Return the (X, Y) coordinate for the center point of the cell that contains the specified text.  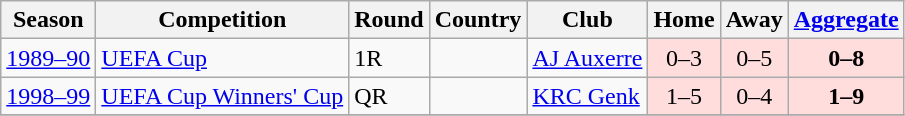
Away (754, 20)
0–4 (754, 96)
UEFA Cup Winners' Cup (222, 96)
Competition (222, 20)
1989–90 (48, 58)
UEFA Cup (222, 58)
Country (478, 20)
AJ Auxerre (588, 58)
QR (389, 96)
1998–99 (48, 96)
Home (684, 20)
0–5 (754, 58)
0–3 (684, 58)
Season (48, 20)
Club (588, 20)
KRC Genk (588, 96)
1R (389, 58)
1–9 (846, 96)
0–8 (846, 58)
Aggregate (846, 20)
Round (389, 20)
1–5 (684, 96)
